Capture the cell that displays the provided text and extract its [x, y] central coordinate. 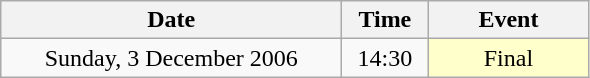
14:30 [385, 58]
Date [172, 20]
Final [508, 58]
Event [508, 20]
Time [385, 20]
Sunday, 3 December 2006 [172, 58]
